Return [x, y] of the center of cell containing provided text 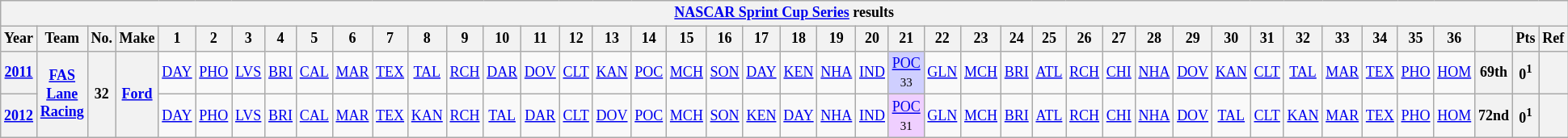
29 [1193, 39]
34 [1380, 39]
Team [61, 39]
19 [837, 39]
21 [906, 39]
36 [1455, 39]
3 [249, 39]
16 [724, 39]
11 [540, 39]
NASCAR Sprint Cup Series results [784, 13]
POC31 [906, 116]
17 [761, 39]
33 [1342, 39]
2012 [19, 116]
9 [465, 39]
FAS Lane Racing [61, 94]
POC33 [906, 73]
Year [19, 39]
18 [799, 39]
72nd [1494, 116]
15 [687, 39]
22 [942, 39]
Ford [137, 94]
Make [137, 39]
69th [1494, 73]
26 [1085, 39]
8 [427, 39]
25 [1049, 39]
27 [1119, 39]
12 [575, 39]
14 [649, 39]
Pts [1526, 39]
2 [213, 39]
35 [1416, 39]
2011 [19, 73]
10 [503, 39]
28 [1154, 39]
24 [1017, 39]
7 [390, 39]
No. [102, 39]
31 [1267, 39]
Ref [1553, 39]
4 [281, 39]
6 [352, 39]
5 [314, 39]
20 [873, 39]
13 [612, 39]
1 [177, 39]
23 [981, 39]
30 [1231, 39]
